Capture the cell that displays the provided text and extract its [x, y] central coordinate. 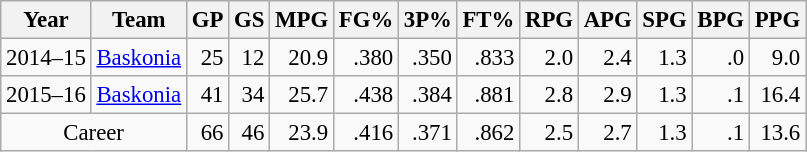
.0 [720, 58]
PPG [777, 20]
25 [207, 58]
FT% [488, 20]
GS [250, 20]
9.0 [777, 58]
.371 [428, 133]
FG% [366, 20]
41 [207, 95]
.862 [488, 133]
Career [94, 133]
APG [608, 20]
23.9 [302, 133]
.416 [366, 133]
20.9 [302, 58]
2.7 [608, 133]
2.9 [608, 95]
.881 [488, 95]
Year [46, 20]
BPG [720, 20]
2.5 [550, 133]
.380 [366, 58]
2015–16 [46, 95]
13.6 [777, 133]
GP [207, 20]
Team [138, 20]
2.0 [550, 58]
.350 [428, 58]
2.8 [550, 95]
.438 [366, 95]
MPG [302, 20]
3P% [428, 20]
34 [250, 95]
RPG [550, 20]
66 [207, 133]
2014–15 [46, 58]
.384 [428, 95]
2.4 [608, 58]
SPG [664, 20]
.833 [488, 58]
25.7 [302, 95]
16.4 [777, 95]
46 [250, 133]
12 [250, 58]
